Extract the [x, y] coordinate from the center of the cell holding the provided text.  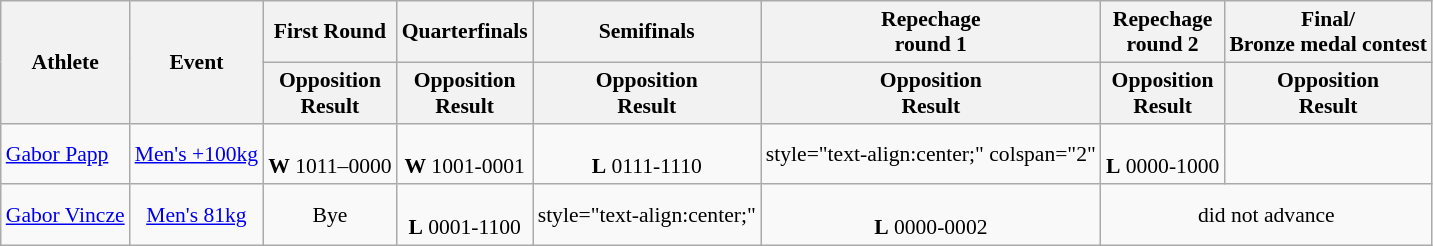
Bye [330, 216]
First Round [330, 32]
L 0111-1110 [647, 154]
L 0001-1100 [465, 216]
Men's 81kg [197, 216]
Repechage round 2 [1162, 32]
Gabor Vincze [66, 216]
Final/Bronze medal contest [1328, 32]
W 1011–0000 [330, 154]
Repechage round 1 [931, 32]
L 0000-1000 [1162, 154]
Semifinals [647, 32]
Athlete [66, 62]
W 1001-0001 [465, 154]
Men's +100kg [197, 154]
Event [197, 62]
L 0000-0002 [931, 216]
did not advance [1266, 216]
style="text-align:center;" colspan="2" [931, 154]
style="text-align:center;" [647, 216]
Gabor Papp [66, 154]
Quarterfinals [465, 32]
